Return (X, Y) of the center of cell containing provided text 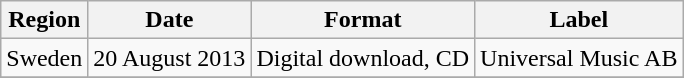
Label (579, 20)
Universal Music AB (579, 58)
Date (170, 20)
Digital download, CD (363, 58)
Sweden (44, 58)
Region (44, 20)
20 August 2013 (170, 58)
Format (363, 20)
